Return (x, y) of the center of cell containing provided text 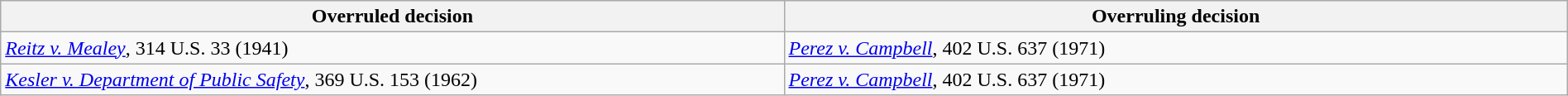
Kesler v. Department of Public Safety, 369 U.S. 153 (1962) (392, 79)
Reitz v. Mealey, 314 U.S. 33 (1941) (392, 48)
Overruled decision (392, 17)
Overruling decision (1176, 17)
